From the cell containing the given text, extract its center point as (x, y) coordinate. 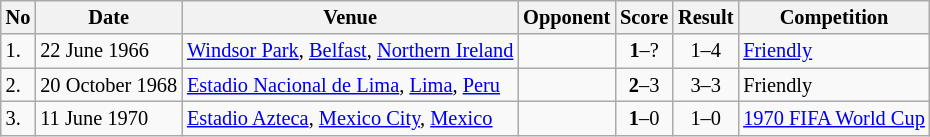
Score (644, 17)
Competition (834, 17)
22 June 1966 (108, 51)
3–3 (706, 85)
3. (18, 118)
1970 FIFA World Cup (834, 118)
No (18, 17)
1–4 (706, 51)
Windsor Park, Belfast, Northern Ireland (350, 51)
20 October 1968 (108, 85)
Estadio Azteca, Mexico City, Mexico (350, 118)
2. (18, 85)
Date (108, 17)
11 June 1970 (108, 118)
1. (18, 51)
Estadio Nacional de Lima, Lima, Peru (350, 85)
1–? (644, 51)
Venue (350, 17)
2–3 (644, 85)
Result (706, 17)
Opponent (566, 17)
